Search for the cell housing the specified text and yield its (x, y) center coordinate. 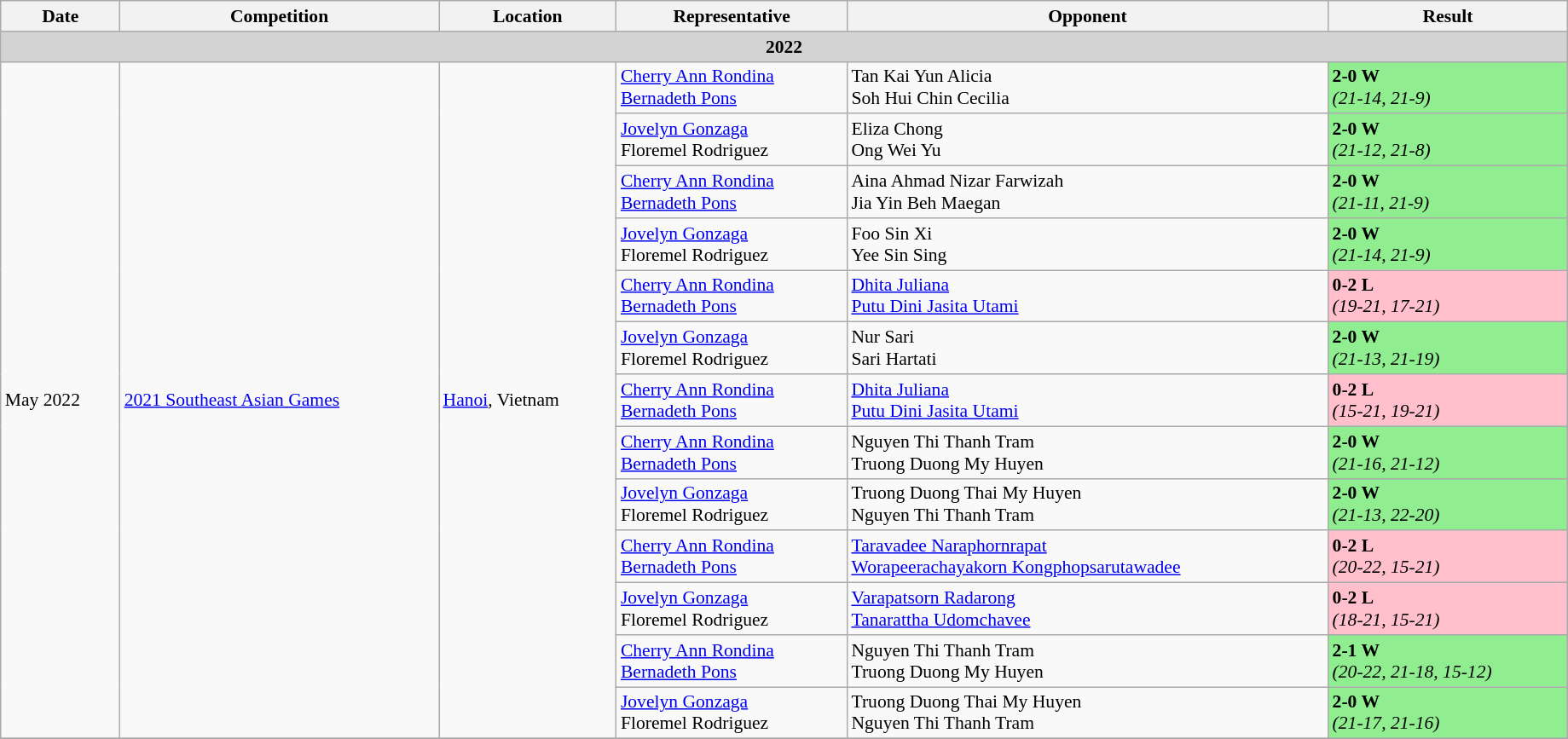
2-1 W (20-22, 21-18, 15-12) (1448, 661)
0-2 L (15-21, 19-21) (1448, 401)
2-0 W (21-17, 21-16) (1448, 713)
Tan Kai Yun Alicia Soh Hui Chin Cecilia (1087, 87)
2-0 W (21-11, 21-9) (1448, 193)
Result (1448, 16)
2-0 W (21-13, 21-19) (1448, 348)
0-2 L (20-22, 15-21) (1448, 557)
Representative (732, 16)
0-2 L (18-21, 15-21) (1448, 609)
2-0 W (21-16, 21-12) (1448, 452)
Foo Sin Xi Yee Sin Sing (1087, 244)
2-0 W (21-13, 22-20) (1448, 505)
Nur Sari Sari Hartati (1087, 348)
0-2 L (19-21, 17-21) (1448, 297)
Eliza Chong Ong Wei Yu (1087, 140)
Competition (280, 16)
Hanoi, Vietnam (528, 401)
2021 Southeast Asian Games (280, 401)
2-0 W (21-12, 21-8) (1448, 140)
Date (61, 16)
Aina Ahmad Nizar Farwizah Jia Yin Beh Maegan (1087, 193)
Taravadee Naraphornrapat Worapeerachayakorn Kongphopsarutawadee (1087, 557)
2022 (784, 47)
May 2022 (61, 401)
Varapatsorn Radarong Tanarattha Udomchavee (1087, 609)
Location (528, 16)
Opponent (1087, 16)
